Capture the cell that displays the provided text and extract its (X, Y) central coordinate. 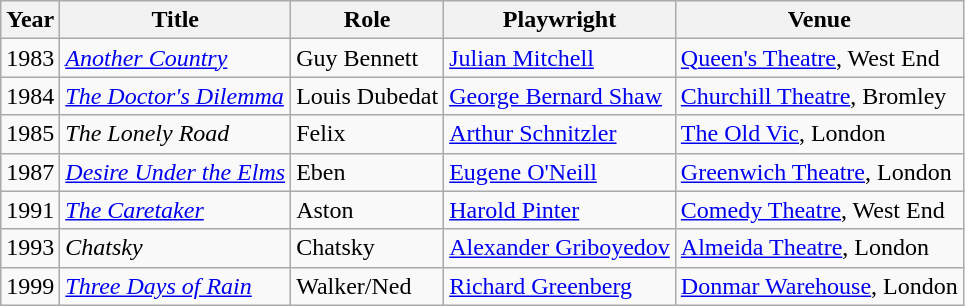
1999 (30, 286)
Walker/Ned (368, 286)
George Bernard Shaw (560, 96)
Almeida Theatre, London (819, 248)
Richard Greenberg (560, 286)
Felix (368, 134)
1993 (30, 248)
1984 (30, 96)
Role (368, 20)
Year (30, 20)
Harold Pinter (560, 210)
Greenwich Theatre, London (819, 172)
The Old Vic, London (819, 134)
Playwright (560, 20)
1983 (30, 58)
Venue (819, 20)
Title (176, 20)
Donmar Warehouse, London (819, 286)
1987 (30, 172)
Eugene O'Neill (560, 172)
Another Country (176, 58)
Louis Dubedat (368, 96)
Guy Bennett (368, 58)
The Lonely Road (176, 134)
Comedy Theatre, West End (819, 210)
Desire Under the Elms (176, 172)
Eben (368, 172)
Three Days of Rain (176, 286)
1985 (30, 134)
Queen's Theatre, West End (819, 58)
1991 (30, 210)
Churchill Theatre, Bromley (819, 96)
The Caretaker (176, 210)
Alexander Griboyedov (560, 248)
Arthur Schnitzler (560, 134)
The Doctor's Dilemma (176, 96)
Aston (368, 210)
Julian Mitchell (560, 58)
